Determine the [x, y] coordinate at the center of the cell enclosing the given text.  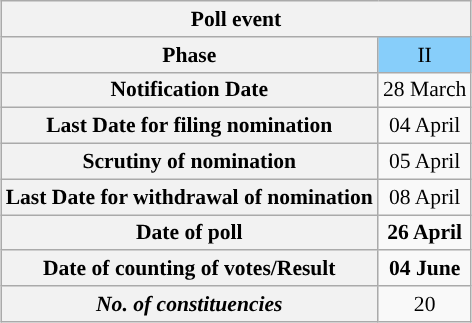
Notification Date [190, 90]
Date of poll [190, 232]
28 March [424, 90]
08 April [424, 197]
04 April [424, 126]
Last Date for withdrawal of nomination [190, 197]
05 April [424, 161]
II [424, 54]
No. of constituencies [190, 304]
04 June [424, 268]
Date of counting of votes/Result [190, 268]
20 [424, 304]
Poll event [236, 19]
Scrutiny of nomination [190, 161]
Last Date for filing nomination [190, 126]
26 April [424, 232]
Phase [190, 54]
